Provide the [x, y] coordinate of the cell's center where the given text is located.  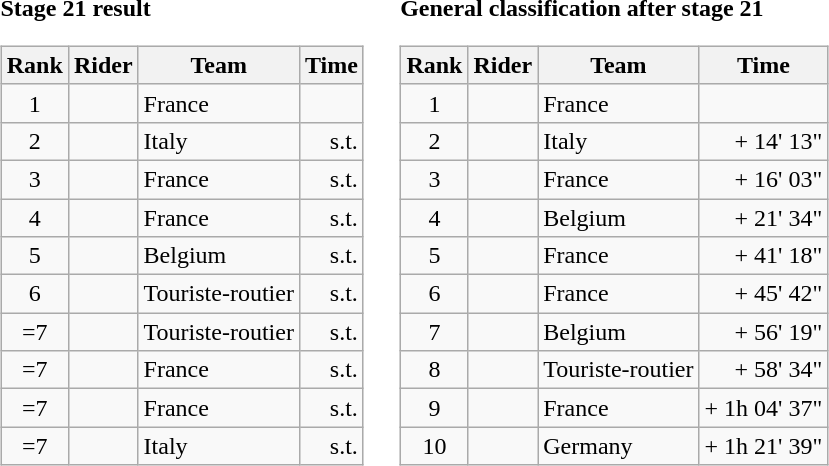
+ 58' 34" [764, 370]
+ 56' 19" [764, 332]
+ 14' 13" [764, 141]
+ 16' 03" [764, 179]
+ 1h 21' 39" [764, 446]
10 [434, 446]
+ 1h 04' 37" [764, 408]
+ 41' 18" [764, 256]
+ 21' 34" [764, 217]
9 [434, 408]
Germany [618, 446]
8 [434, 370]
+ 45' 42" [764, 294]
7 [434, 332]
